Find where the given text appears and provide that cell's center as [x, y] coordinate. 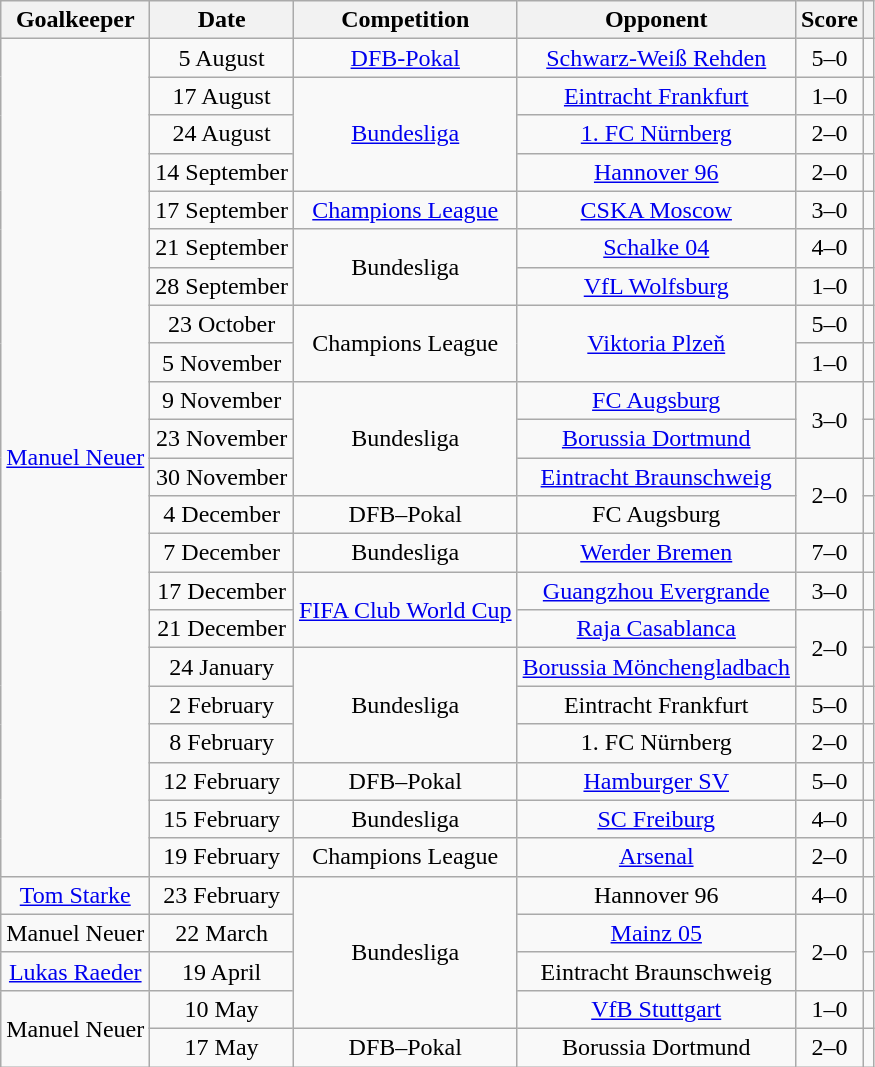
Viktoria Plzeň [656, 343]
10 May [222, 1009]
23 November [222, 438]
2 February [222, 705]
7–0 [829, 553]
24 August [222, 134]
VfB Stuttgart [656, 1009]
5 August [222, 58]
Tom Starke [76, 895]
17 September [222, 210]
7 December [222, 553]
15 February [222, 819]
Werder Bremen [656, 553]
Goalkeeper [76, 20]
Mainz 05 [656, 933]
17 May [222, 1047]
30 November [222, 477]
Opponent [656, 20]
9 November [222, 400]
CSKA Moscow [656, 210]
Guangzhou Evergrande [656, 591]
22 March [222, 933]
17 August [222, 96]
14 September [222, 172]
Borussia Mönchengladbach [656, 667]
4 December [222, 515]
Lukas Raeder [76, 971]
Schwarz-Weiß Rehden [656, 58]
21 December [222, 629]
21 September [222, 248]
VfL Wolfsburg [656, 286]
5 November [222, 362]
Arsenal [656, 857]
DFB-Pokal [405, 58]
Competition [405, 20]
19 February [222, 857]
17 December [222, 591]
8 February [222, 743]
23 February [222, 895]
SC Freiburg [656, 819]
Hamburger SV [656, 781]
Schalke 04 [656, 248]
28 September [222, 286]
24 January [222, 667]
Raja Casablanca [656, 629]
FIFA Club World Cup [405, 610]
Score [829, 20]
19 April [222, 971]
23 October [222, 324]
12 February [222, 781]
Date [222, 20]
